Search for the cell housing the specified text and yield its [x, y] center coordinate. 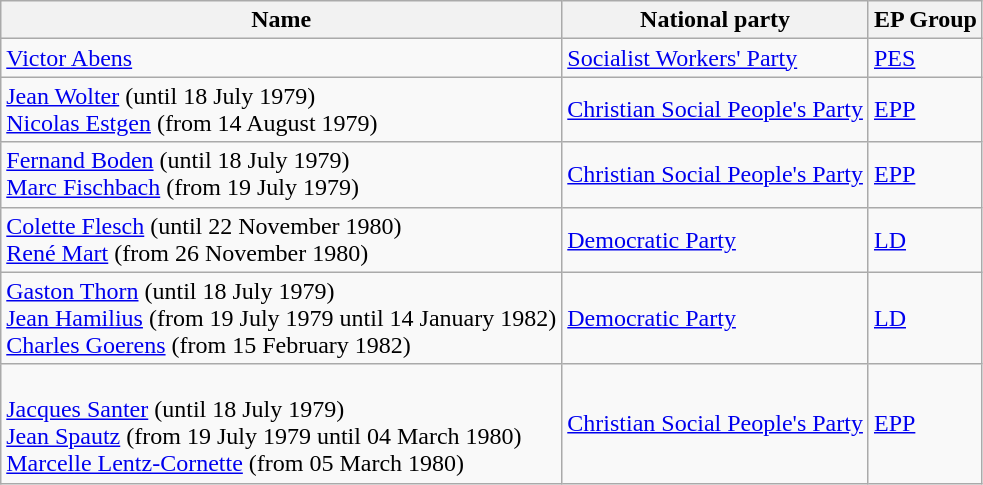
Jean Wolter (until 18 July 1979)Nicolas Estgen (from 14 August 1979) [282, 110]
Socialist Workers' Party [716, 58]
National party [716, 20]
Name [282, 20]
Gaston Thorn (until 18 July 1979)Jean Hamilius (from 19 July 1979 until 14 January 1982)Charles Goerens (from 15 February 1982) [282, 318]
Colette Flesch (until 22 November 1980)René Mart (from 26 November 1980) [282, 240]
Victor Abens [282, 58]
Jacques Santer (until 18 July 1979)Jean Spautz (from 19 July 1979 until 04 March 1980)Marcelle Lentz-Cornette (from 05 March 1980) [282, 424]
PES [925, 58]
EP Group [925, 20]
Fernand Boden (until 18 July 1979)Marc Fischbach (from 19 July 1979) [282, 174]
